Return [x, y] of the center of cell containing provided text 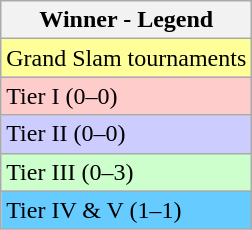
Grand Slam tournaments [126, 58]
Tier I (0–0) [126, 96]
Tier II (0–0) [126, 134]
Tier III (0–3) [126, 172]
Winner - Legend [126, 20]
Tier IV & V (1–1) [126, 210]
